Scan for the cell matching the given text and deliver its [X, Y] coordinate at center. 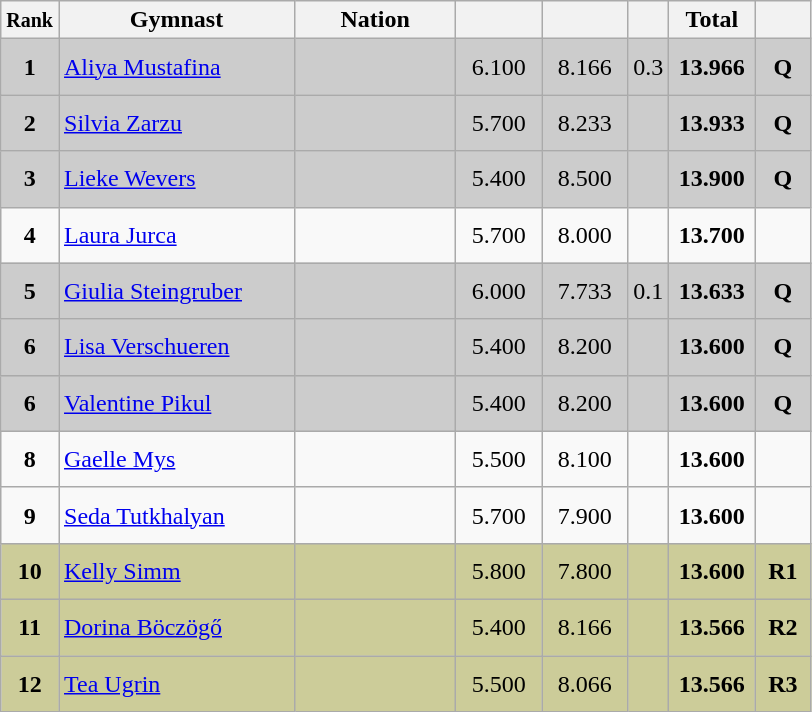
Valentine Pikul [176, 403]
13.900 [712, 179]
8.500 [585, 179]
6.000 [499, 291]
Gaelle Mys [176, 459]
3 [30, 179]
12 [30, 684]
1 [30, 67]
13.633 [712, 291]
Rank [30, 20]
Total [712, 20]
Tea Ugrin [176, 684]
13.933 [712, 123]
Giulia Steingruber [176, 291]
8.233 [585, 123]
8.100 [585, 459]
Lisa Verschueren [176, 347]
7.900 [585, 515]
Lieke Wevers [176, 179]
8 [30, 459]
7.733 [585, 291]
10 [30, 571]
R1 [783, 571]
0.3 [648, 67]
Nation [376, 20]
13.700 [712, 235]
Silvia Zarzu [176, 123]
6.100 [499, 67]
9 [30, 515]
Seda Tutkhalyan [176, 515]
Aliya Mustafina [176, 67]
2 [30, 123]
11 [30, 627]
0.1 [648, 291]
8.066 [585, 684]
5 [30, 291]
R3 [783, 684]
5.800 [499, 571]
4 [30, 235]
Gymnast [176, 20]
7.800 [585, 571]
Kelly Simm [176, 571]
Dorina Böczögő [176, 627]
R2 [783, 627]
13.966 [712, 67]
8.000 [585, 235]
Laura Jurca [176, 235]
